For the text-containing cell, return its midpoint in (x, y) coordinate format. 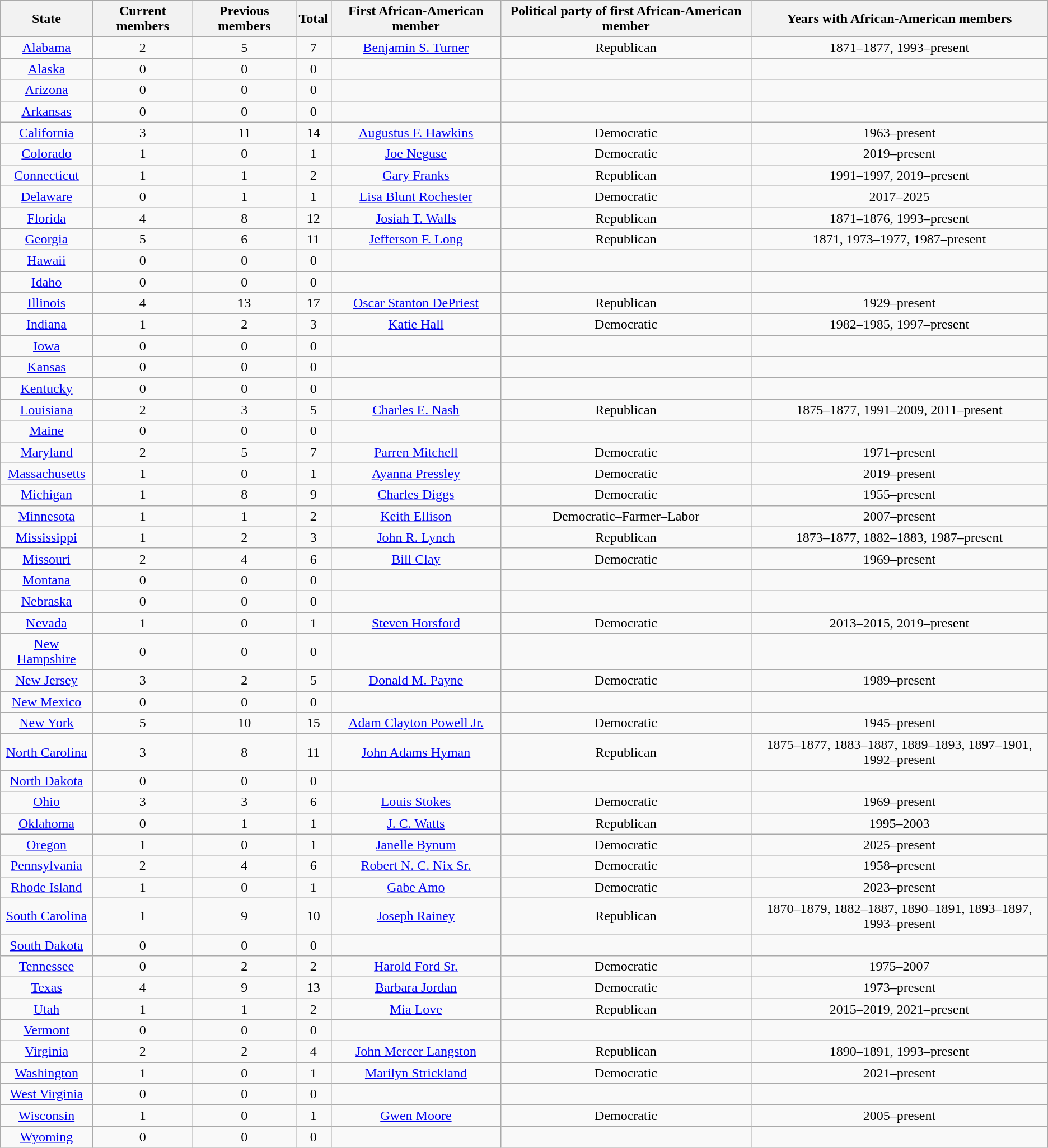
Robert N. C. Nix Sr. (417, 866)
1870–1879, 1882–1887, 1890–1891, 1893–1897, 1993–present (900, 916)
14 (314, 133)
Nevada (46, 623)
North Dakota (46, 781)
Arizona (46, 90)
Massachusetts (46, 474)
John R. Lynch (417, 537)
Ohio (46, 802)
Gary Franks (417, 175)
Augustus F. Hawkins (417, 133)
1875–1877, 1883–1887, 1889–1893, 1897–1901, 1992–present (900, 752)
15 (314, 723)
1982–1985, 1997–present (900, 325)
Oklahoma (46, 823)
Mississippi (46, 537)
2021–present (900, 1073)
Wyoming (46, 1137)
1945–present (900, 723)
2013–2015, 2019–present (900, 623)
2005–present (900, 1116)
Oscar Stanton DePriest (417, 303)
Adam Clayton Powell Jr. (417, 723)
Parren Mitchell (417, 452)
Alaska (46, 69)
Total (314, 19)
Idaho (46, 282)
Pennsylvania (46, 866)
1963–present (900, 133)
Montana (46, 580)
Political party of first African-American member (626, 19)
Utah (46, 1009)
Current members (142, 19)
Arkansas (46, 111)
Harold Ford Sr. (417, 966)
Keith Ellison (417, 516)
John Adams Hyman (417, 752)
Josiah T. Walls (417, 218)
South Carolina (46, 916)
Florida (46, 218)
Gwen Moore (417, 1116)
Joseph Rainey (417, 916)
South Dakota (46, 945)
1971–present (900, 452)
1989–present (900, 681)
1890–1891, 1993–present (900, 1052)
Missouri (46, 559)
Janelle Bynum (417, 845)
Tennessee (46, 966)
Steven Horsford (417, 623)
Michigan (46, 495)
1873–1877, 1882–1883, 1987–present (900, 537)
Donald M. Payne (417, 681)
State (46, 19)
Iowa (46, 346)
1991–1997, 2019–present (900, 175)
J. C. Watts (417, 823)
First African-American member (417, 19)
Wisconsin (46, 1116)
1871–1877, 1993–present (900, 48)
1995–2003 (900, 823)
Hawaii (46, 260)
Maryland (46, 452)
Georgia (46, 239)
John Mercer Langston (417, 1052)
New Hampshire (46, 652)
Katie Hall (417, 325)
Years with African-American members (900, 19)
1973–present (900, 987)
West Virginia (46, 1094)
Texas (46, 987)
New Mexico (46, 702)
New Jersey (46, 681)
Jefferson F. Long (417, 239)
Lisa Blunt Rochester (417, 196)
Connecticut (46, 175)
17 (314, 303)
2025–present (900, 845)
Ayanna Pressley (417, 474)
New York (46, 723)
1875–1877, 1991–2009, 2011–present (900, 410)
1871–1876, 1993–present (900, 218)
Washington (46, 1073)
1929–present (900, 303)
2023–present (900, 887)
2007–present (900, 516)
Nebraska (46, 601)
Kentucky (46, 388)
Virginia (46, 1052)
Previous members (244, 19)
Illinois (46, 303)
Democratic–Farmer–Labor (626, 516)
Oregon (46, 845)
Colorado (46, 154)
1871, 1973–1977, 1987–present (900, 239)
2017–2025 (900, 196)
1975–2007 (900, 966)
California (46, 133)
2015–2019, 2021–present (900, 1009)
1955–present (900, 495)
1958–present (900, 866)
Gabe Amo (417, 887)
Charles E. Nash (417, 410)
North Carolina (46, 752)
Delaware (46, 196)
Louisiana (46, 410)
Marilyn Strickland (417, 1073)
Minnesota (46, 516)
12 (314, 218)
Maine (46, 431)
Rhode Island (46, 887)
Joe Neguse (417, 154)
Alabama (46, 48)
Charles Diggs (417, 495)
Mia Love (417, 1009)
Barbara Jordan (417, 987)
Louis Stokes (417, 802)
Kansas (46, 367)
Benjamin S. Turner (417, 48)
Bill Clay (417, 559)
Vermont (46, 1030)
Indiana (46, 325)
